Find where the given text appears and provide that cell's center as [x, y] coordinate. 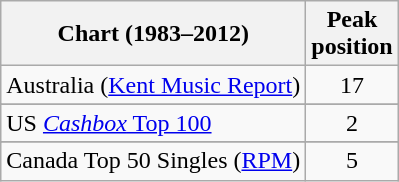
US Cashbox Top 100 [154, 123]
Canada Top 50 Singles (RPM) [154, 161]
17 [352, 85]
2 [352, 123]
Australia (Kent Music Report) [154, 85]
Peakposition [352, 34]
5 [352, 161]
Chart (1983–2012) [154, 34]
